From the cell containing the given text, extract its center point as (X, Y) coordinate. 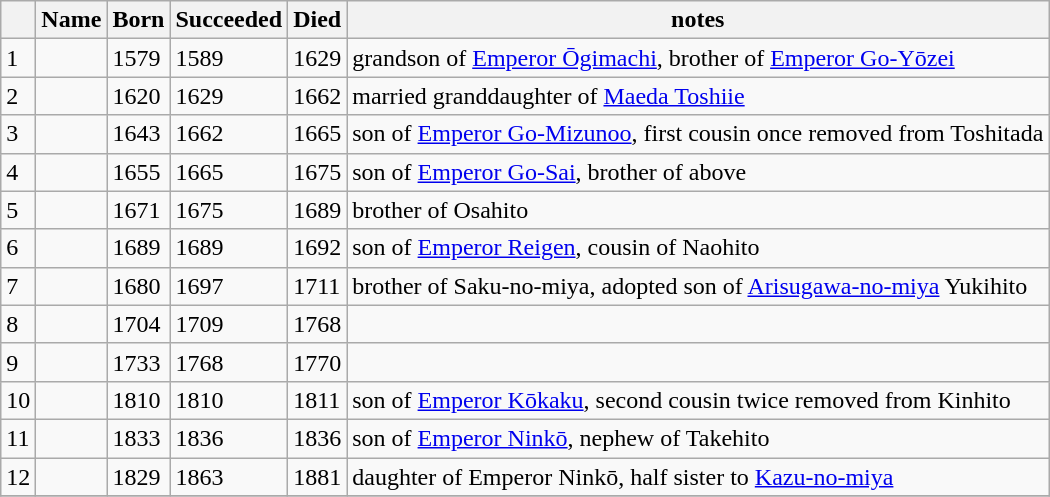
1579 (138, 58)
son of Emperor Go-Sai, brother of above (698, 172)
4 (18, 172)
11 (18, 438)
1829 (138, 477)
10 (18, 400)
1589 (229, 58)
9 (18, 362)
2 (18, 96)
12 (18, 477)
7 (18, 286)
married granddaughter of Maeda Toshiie (698, 96)
1811 (318, 400)
grandson of Emperor Ōgimachi, brother of Emperor Go-Yōzei (698, 58)
son of Emperor Kōkaku, second cousin twice removed from Kinhito (698, 400)
1671 (138, 210)
1680 (138, 286)
5 (18, 210)
1833 (138, 438)
1711 (318, 286)
1692 (318, 248)
brother of Osahito (698, 210)
brother of Saku-no-miya, adopted son of Arisugawa-no-miya Yukihito (698, 286)
Name (72, 20)
1655 (138, 172)
1 (18, 58)
son of Emperor Ninkō, nephew of Takehito (698, 438)
1620 (138, 96)
1733 (138, 362)
1709 (229, 324)
1881 (318, 477)
Died (318, 20)
Succeeded (229, 20)
6 (18, 248)
son of Emperor Reigen, cousin of Naohito (698, 248)
1863 (229, 477)
notes (698, 20)
daughter of Emperor Ninkō, half sister to Kazu-no-miya (698, 477)
1697 (229, 286)
1704 (138, 324)
3 (18, 134)
Born (138, 20)
8 (18, 324)
1770 (318, 362)
1643 (138, 134)
son of Emperor Go-Mizunoo, first cousin once removed from Toshitada (698, 134)
